Find where the given text appears and provide that cell's center as [X, Y] coordinate. 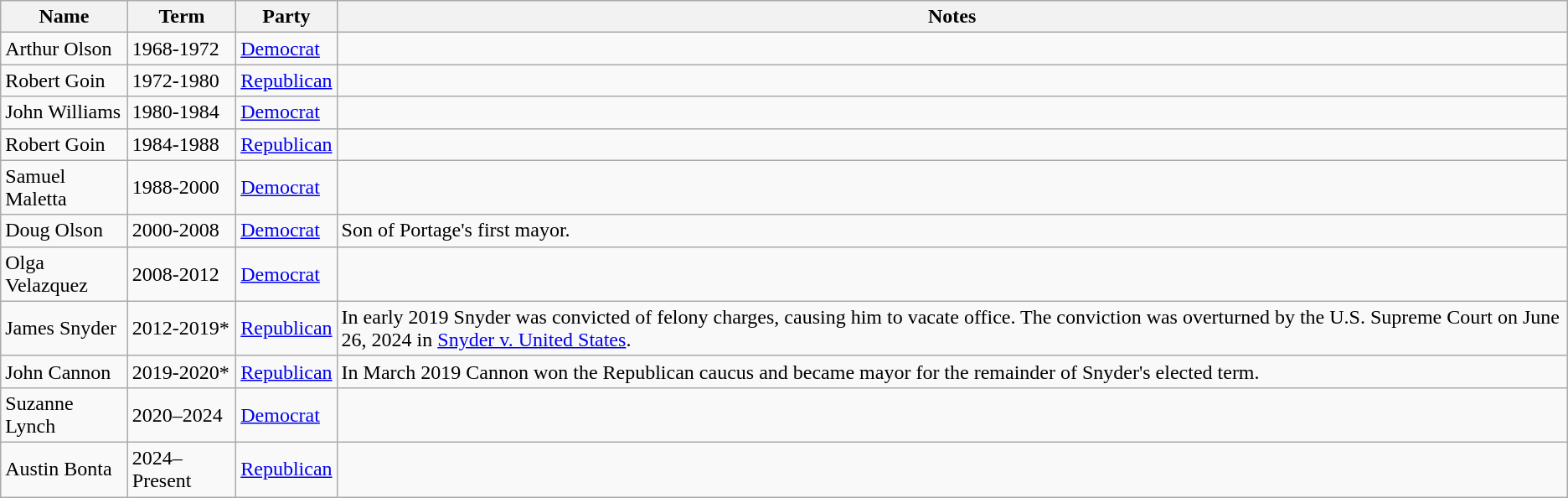
2000-2008 [181, 231]
Term [181, 17]
2019-2020* [181, 371]
James Snyder [64, 329]
Doug Olson [64, 231]
1980-1984 [181, 112]
Son of Portage's first mayor. [952, 231]
2024–Present [181, 469]
Party [286, 17]
Austin Bonta [64, 469]
2012-2019* [181, 329]
In March 2019 Cannon won the Republican caucus and became mayor for the remainder of Snyder's elected term. [952, 371]
1968-1972 [181, 49]
1988-2000 [181, 188]
2008-2012 [181, 273]
1972-1980 [181, 80]
1984-1988 [181, 144]
2020–2024 [181, 414]
Suzanne Lynch [64, 414]
John Williams [64, 112]
Arthur Olson [64, 49]
John Cannon [64, 371]
Samuel Maletta [64, 188]
Olga Velazquez [64, 273]
Notes [952, 17]
Name [64, 17]
